From the cell containing the given text, extract its center point as [X, Y] coordinate. 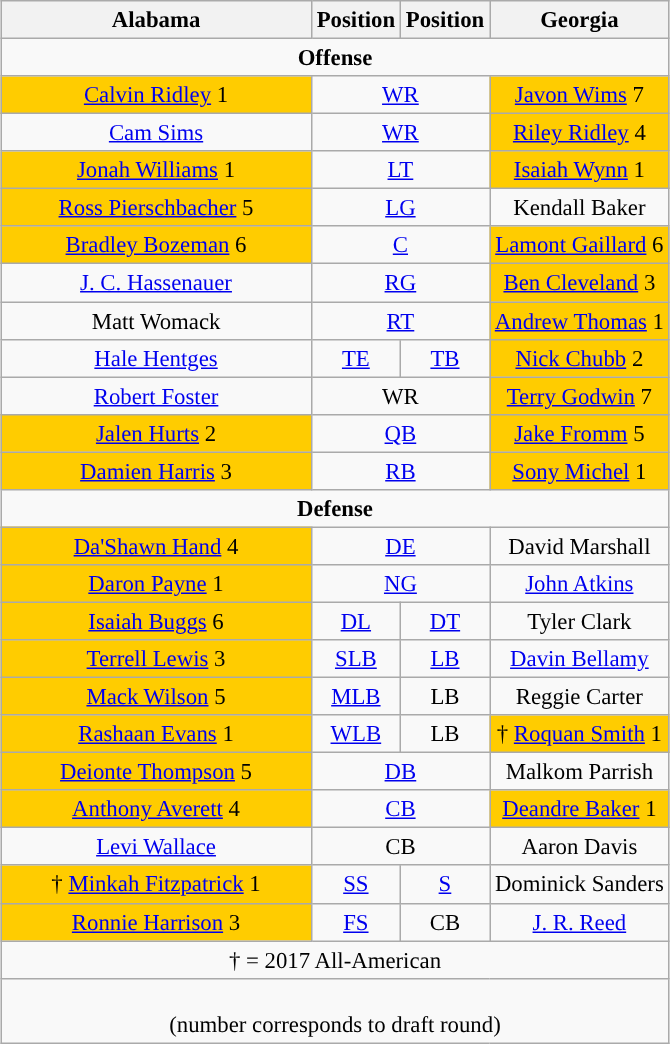
Terrell Lewis 3 [156, 659]
MLB [356, 697]
SLB [356, 659]
Deandre Baker 1 [580, 809]
Jake Fromm 5 [580, 433]
WLB [356, 734]
Damien Harris 3 [156, 471]
DT [444, 621]
Malkom Parrish [580, 772]
Riley Ridley 4 [580, 133]
Alabama [156, 20]
TE [356, 358]
Isaiah Wynn 1 [580, 170]
Matt Womack [156, 321]
J. R. Reed [580, 922]
(number corresponds to draft round) [336, 1010]
Defense [336, 509]
FS [356, 922]
Bradley Bozeman 6 [156, 245]
Rashaan Evans 1 [156, 734]
Tyler Clark [580, 621]
S [444, 885]
† Minkah Fitzpatrick 1 [156, 885]
J. C. Hassenauer [156, 283]
RG [400, 283]
RB [400, 471]
DL [356, 621]
Da'Shawn Hand 4 [156, 546]
LT [400, 170]
Cam Sims [156, 133]
DE [400, 546]
† Roquan Smith 1 [580, 734]
Deionte Thompson 5 [156, 772]
Ronnie Harrison 3 [156, 922]
Robert Foster [156, 396]
Ben Cleveland 3 [580, 283]
Hale Hentges [156, 358]
Mack Wilson 5 [156, 697]
Andrew Thomas 1 [580, 321]
Levi Wallace [156, 847]
Calvin Ridley 1 [156, 95]
John Atkins [580, 584]
Anthony Averett 4 [156, 809]
Kendall Baker [580, 208]
Sony Michel 1 [580, 471]
SS [356, 885]
RT [400, 321]
Ross Pierschbacher 5 [156, 208]
Dominick Sanders [580, 885]
DB [400, 772]
Nick Chubb 2 [580, 358]
Terry Godwin 7 [580, 396]
David Marshall [580, 546]
C [400, 245]
Lamont Gaillard 6 [580, 245]
LG [400, 208]
Jonah Williams 1 [156, 170]
TB [444, 358]
Davin Bellamy [580, 659]
Georgia [580, 20]
Daron Payne 1 [156, 584]
Jalen Hurts 2 [156, 433]
Offense [336, 58]
NG [400, 584]
Isaiah Buggs 6 [156, 621]
QB [400, 433]
Reggie Carter [580, 697]
Aaron Davis [580, 847]
Javon Wims 7 [580, 95]
† = 2017 All-American [336, 960]
